Provide the (X, Y) coordinate of the cell's center where the given text is located.  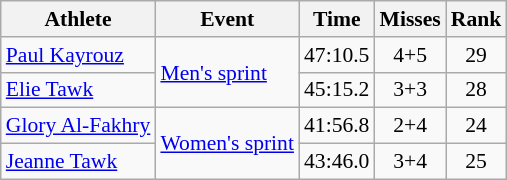
Women's sprint (227, 144)
Time (336, 19)
Athlete (78, 19)
47:10.5 (336, 55)
3+3 (410, 90)
29 (476, 55)
Paul Kayrouz (78, 55)
Elie Tawk (78, 90)
Misses (410, 19)
Men's sprint (227, 72)
41:56.8 (336, 126)
3+4 (410, 162)
Glory Al-Fakhry (78, 126)
45:15.2 (336, 90)
28 (476, 90)
24 (476, 126)
25 (476, 162)
2+4 (410, 126)
4+5 (410, 55)
43:46.0 (336, 162)
Jeanne Tawk (78, 162)
Rank (476, 19)
Event (227, 19)
